Identify which cell holds the provided text, then report its [x, y] central coordinate. 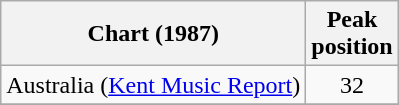
Australia (Kent Music Report) [154, 85]
Peakposition [352, 34]
32 [352, 85]
Chart (1987) [154, 34]
